Provide the (x, y) coordinate of the cell's center where the given text is located.  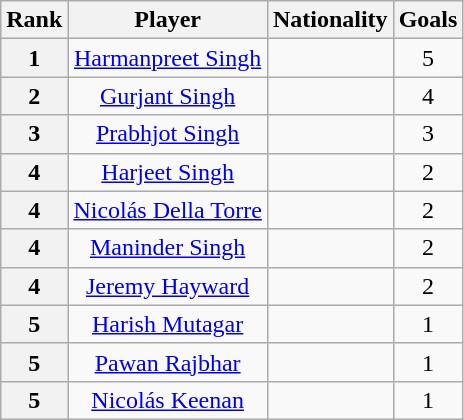
Jeremy Hayward (168, 286)
Prabhjot Singh (168, 134)
Nationality (330, 20)
Harjeet Singh (168, 172)
Harish Mutagar (168, 324)
Pawan Rajbhar (168, 362)
Nicolás Keenan (168, 400)
Maninder Singh (168, 248)
Rank (34, 20)
Harmanpreet Singh (168, 58)
Goals (428, 20)
Nicolás Della Torre (168, 210)
Gurjant Singh (168, 96)
Player (168, 20)
